From the cell containing the given text, extract its center point as [X, Y] coordinate. 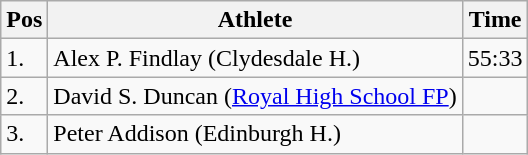
Alex P. Findlay (Clydesdale H.) [255, 58]
Peter Addison (Edinburgh H.) [255, 134]
1. [24, 58]
Pos [24, 20]
Athlete [255, 20]
2. [24, 96]
55:33 [495, 58]
3. [24, 134]
Time [495, 20]
David S. Duncan (Royal High School FP) [255, 96]
